Find where the given text appears and provide that cell's center as (x, y) coordinate. 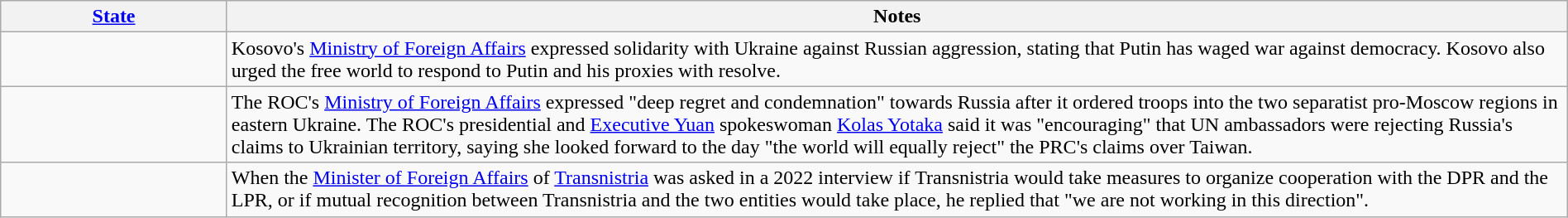
Notes (896, 17)
State (114, 17)
